Extract the [X, Y] coordinate from the center of the cell holding the provided text.  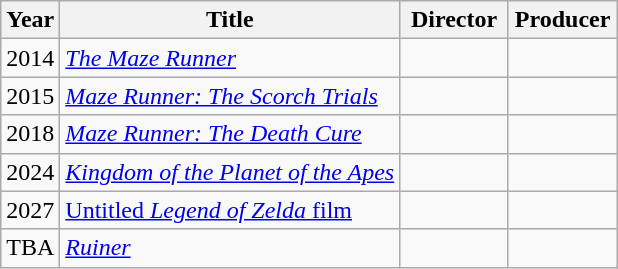
Maze Runner: The Scorch Trials [230, 96]
Director [454, 20]
2014 [30, 58]
2018 [30, 134]
Title [230, 20]
Untitled Legend of Zelda film [230, 210]
Maze Runner: The Death Cure [230, 134]
Ruiner [230, 248]
Kingdom of the Planet of the Apes [230, 172]
2027 [30, 210]
2024 [30, 172]
Producer [562, 20]
The Maze Runner [230, 58]
2015 [30, 96]
TBA [30, 248]
Year [30, 20]
